Return [X, Y] of the center of cell containing provided text 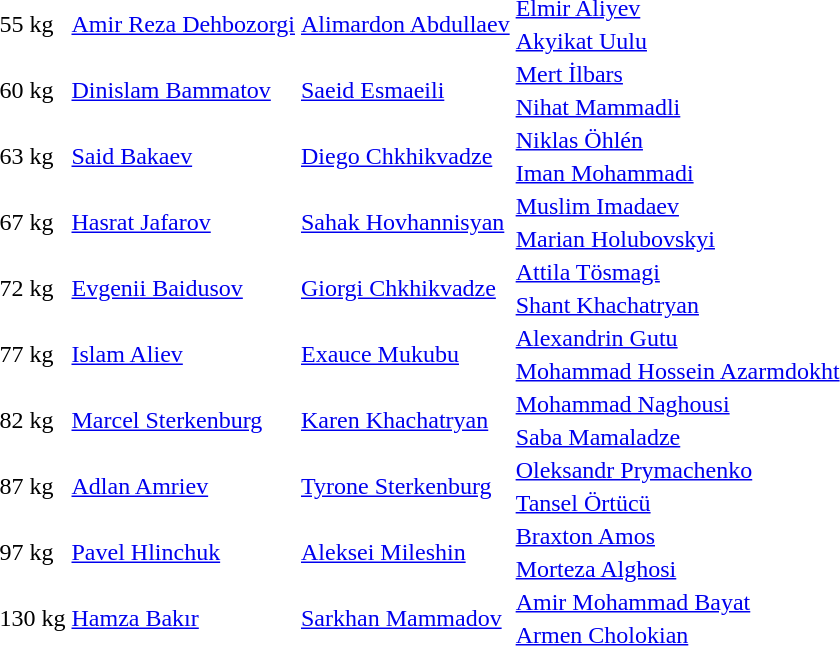
Pavel Hlinchuk [183, 552]
Said Bakaev [183, 156]
Diego Chkhikvadze [406, 156]
Exauce Mukubu [406, 354]
Aleksei Mileshin [406, 552]
Hasrat Jafarov [183, 222]
Saeid Esmaeili [406, 90]
Sahak Hovhannisyan [406, 222]
Adlan Amriev [183, 486]
Evgenii Baidusov [183, 288]
Karen Khachatryan [406, 420]
Marcel Sterkenburg [183, 420]
Islam Aliev [183, 354]
Tyrone Sterkenburg [406, 486]
Dinislam Bammatov [183, 90]
Giorgi Chkhikvadze [406, 288]
